Locate the cell with the specified text and output its [x, y] center coordinate. 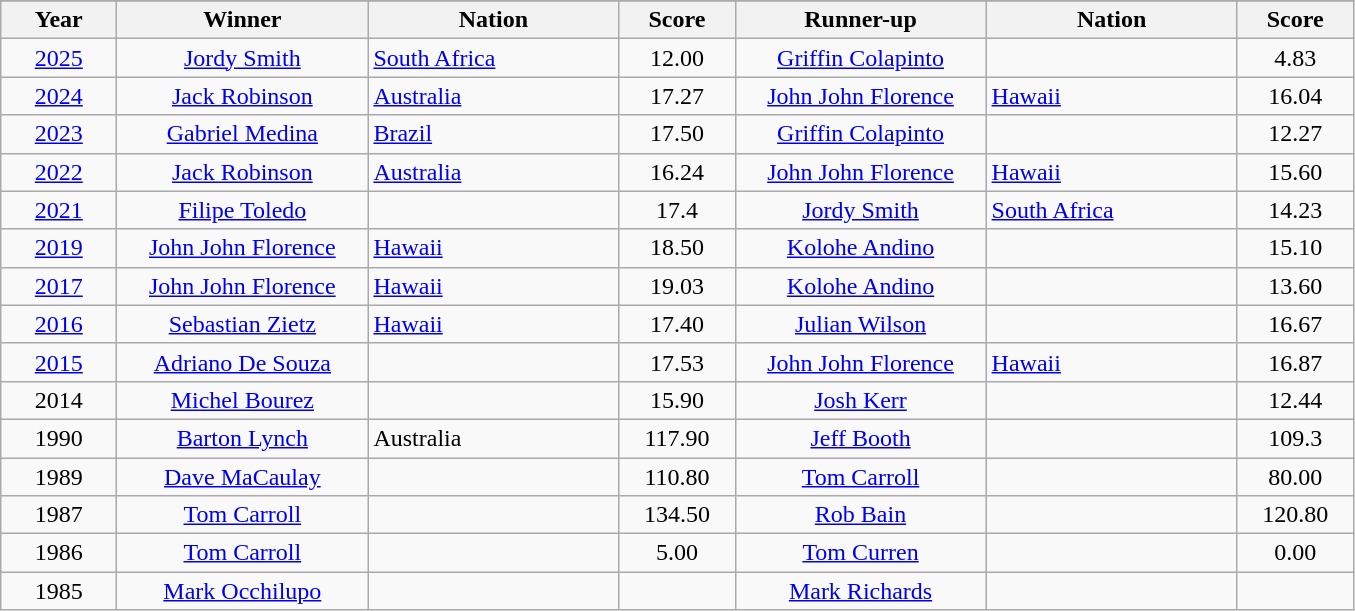
Gabriel Medina [242, 134]
Jeff Booth [860, 438]
12.27 [1295, 134]
17.53 [677, 362]
2019 [59, 248]
80.00 [1295, 477]
2016 [59, 324]
4.83 [1295, 58]
Tom Curren [860, 553]
Brazil [494, 134]
16.04 [1295, 96]
Michel Bourez [242, 400]
120.80 [1295, 515]
15.60 [1295, 172]
2023 [59, 134]
Josh Kerr [860, 400]
2015 [59, 362]
1989 [59, 477]
Julian Wilson [860, 324]
110.80 [677, 477]
Runner-up [860, 20]
16.87 [1295, 362]
1986 [59, 553]
2025 [59, 58]
16.67 [1295, 324]
15.10 [1295, 248]
Dave MaCaulay [242, 477]
117.90 [677, 438]
18.50 [677, 248]
2024 [59, 96]
17.4 [677, 210]
13.60 [1295, 286]
17.27 [677, 96]
Rob Bain [860, 515]
0.00 [1295, 553]
Mark Richards [860, 591]
12.44 [1295, 400]
17.50 [677, 134]
12.00 [677, 58]
Adriano De Souza [242, 362]
2022 [59, 172]
19.03 [677, 286]
Filipe Toledo [242, 210]
134.50 [677, 515]
Year [59, 20]
1987 [59, 515]
14.23 [1295, 210]
Mark Occhilupo [242, 591]
Sebastian Zietz [242, 324]
2017 [59, 286]
15.90 [677, 400]
5.00 [677, 553]
109.3 [1295, 438]
Winner [242, 20]
1990 [59, 438]
2021 [59, 210]
2014 [59, 400]
17.40 [677, 324]
16.24 [677, 172]
1985 [59, 591]
Barton Lynch [242, 438]
